Extract the (x, y) coordinate from the center of the cell holding the provided text.  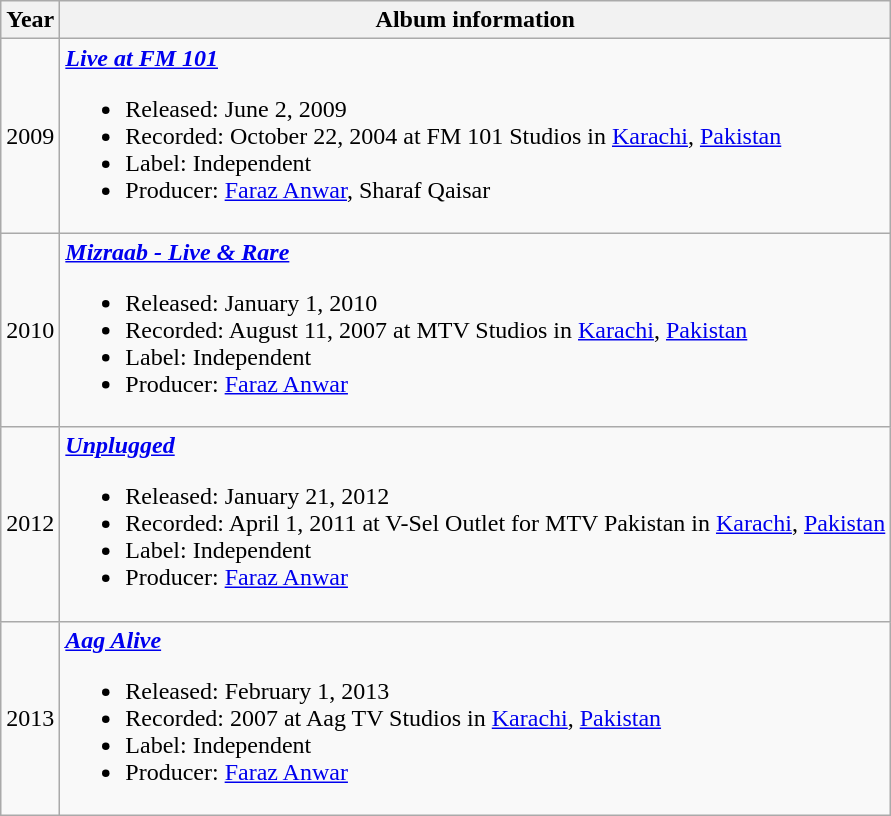
2012 (30, 524)
Album information (476, 20)
2010 (30, 330)
Aag AliveReleased: February 1, 2013Recorded: 2007 at Aag TV Studios in Karachi, PakistanLabel: IndependentProducer: Faraz Anwar (476, 718)
Mizraab - Live & RareReleased: January 1, 2010Recorded: August 11, 2007 at MTV Studios in Karachi, PakistanLabel: IndependentProducer: Faraz Anwar (476, 330)
2009 (30, 136)
2013 (30, 718)
Year (30, 20)
